Output the (X, Y) coordinate of the center of the cell containing the given text.  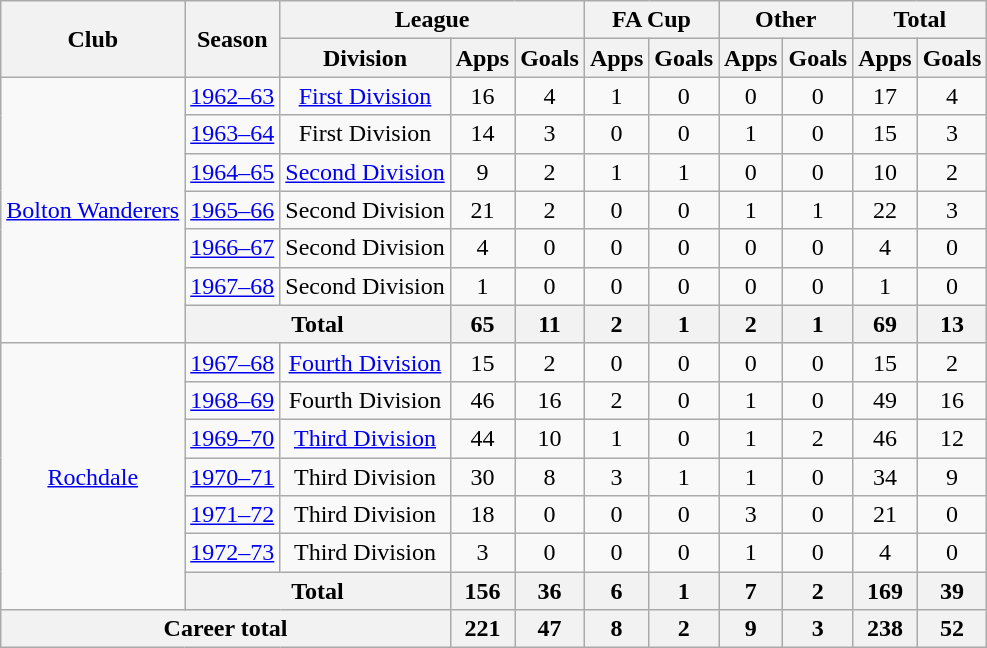
Division (365, 58)
22 (885, 210)
Rochdale (93, 476)
League (432, 20)
44 (482, 438)
30 (482, 477)
1966–67 (232, 248)
39 (952, 591)
Other (786, 20)
238 (885, 629)
Bolton Wanderers (93, 210)
69 (885, 324)
1971–72 (232, 515)
FA Cup (651, 20)
65 (482, 324)
7 (751, 591)
17 (885, 96)
12 (952, 438)
Season (232, 39)
1963–64 (232, 134)
34 (885, 477)
Career total (226, 629)
1965–66 (232, 210)
36 (550, 591)
169 (885, 591)
13 (952, 324)
Club (93, 39)
49 (885, 400)
11 (550, 324)
1972–73 (232, 553)
52 (952, 629)
1969–70 (232, 438)
221 (482, 629)
14 (482, 134)
156 (482, 591)
1970–71 (232, 477)
1962–63 (232, 96)
1968–69 (232, 400)
18 (482, 515)
6 (616, 591)
1964–65 (232, 172)
47 (550, 629)
